Provide the [X, Y] coordinate of the cell's center where the given text is located.  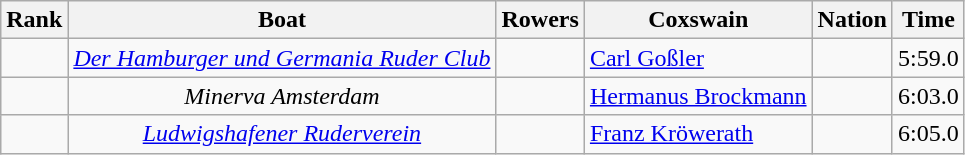
6:03.0 [928, 96]
6:05.0 [928, 134]
Rank [34, 20]
Time [928, 20]
Nation [852, 20]
Ludwigshafener Ruderverein [282, 134]
Coxswain [698, 20]
Boat [282, 20]
Rowers [540, 20]
Der Hamburger und Germania Ruder Club [282, 58]
Minerva Amsterdam [282, 96]
Franz Kröwerath [698, 134]
5:59.0 [928, 58]
Carl Goßler [698, 58]
Hermanus Brockmann [698, 96]
